Return the [X, Y] coordinate for the center point of the cell that contains the specified text.  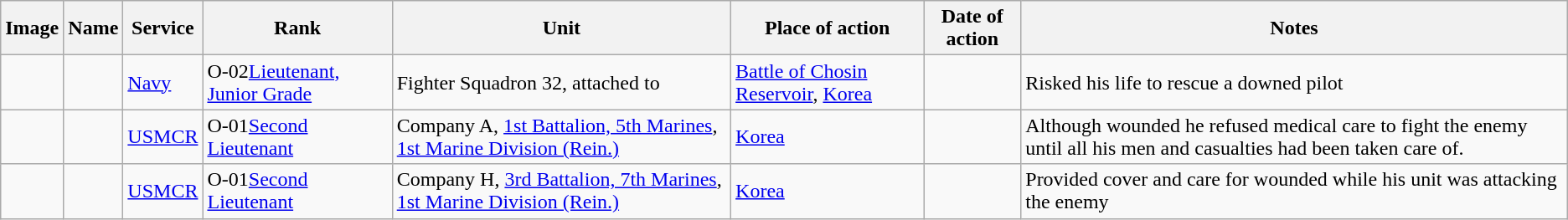
Date of action [972, 28]
Place of action [828, 28]
Service [162, 28]
Notes [1294, 28]
Fighter Squadron 32, attached to [561, 82]
Company H, 3rd Battalion, 7th Marines, 1st Marine Division (Rein.) [561, 191]
O-02Lieutenant, Junior Grade [297, 82]
Navy [162, 82]
Battle of Chosin Reservoir, Korea [828, 82]
Company A, 1st Battalion, 5th Marines, 1st Marine Division (Rein.) [561, 137]
Name [94, 28]
Risked his life to rescue a downed pilot [1294, 82]
Image [32, 28]
Although wounded he refused medical care to fight the enemy until all his men and casualties had been taken care of. [1294, 137]
Provided cover and care for wounded while his unit was attacking the enemy [1294, 191]
Unit [561, 28]
Rank [297, 28]
